Capture the cell that displays the provided text and extract its [X, Y] central coordinate. 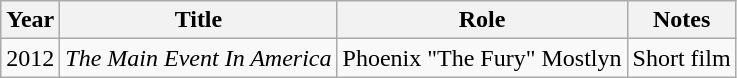
Phoenix "The Fury" Mostlyn [482, 58]
Year [30, 20]
2012 [30, 58]
The Main Event In America [198, 58]
Role [482, 20]
Title [198, 20]
Notes [682, 20]
Short film [682, 58]
